Identify which cell holds the provided text, then report its [x, y] central coordinate. 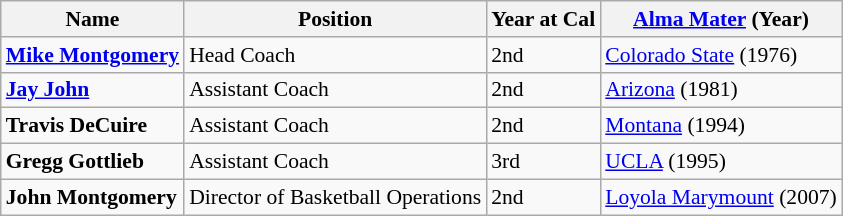
Director of Basketball Operations [335, 197]
Arizona (1981) [721, 90]
Position [335, 19]
Travis DeCuire [92, 126]
UCLA (1995) [721, 162]
Gregg Gottlieb [92, 162]
Name [92, 19]
John Montgomery [92, 197]
Mike Montgomery [92, 55]
Alma Mater (Year) [721, 19]
Montana (1994) [721, 126]
3rd [543, 162]
Year at Cal [543, 19]
Jay John [92, 90]
Head Coach [335, 55]
Loyola Marymount (2007) [721, 197]
Colorado State (1976) [721, 55]
